Find where the given text appears and provide that cell's center as [x, y] coordinate. 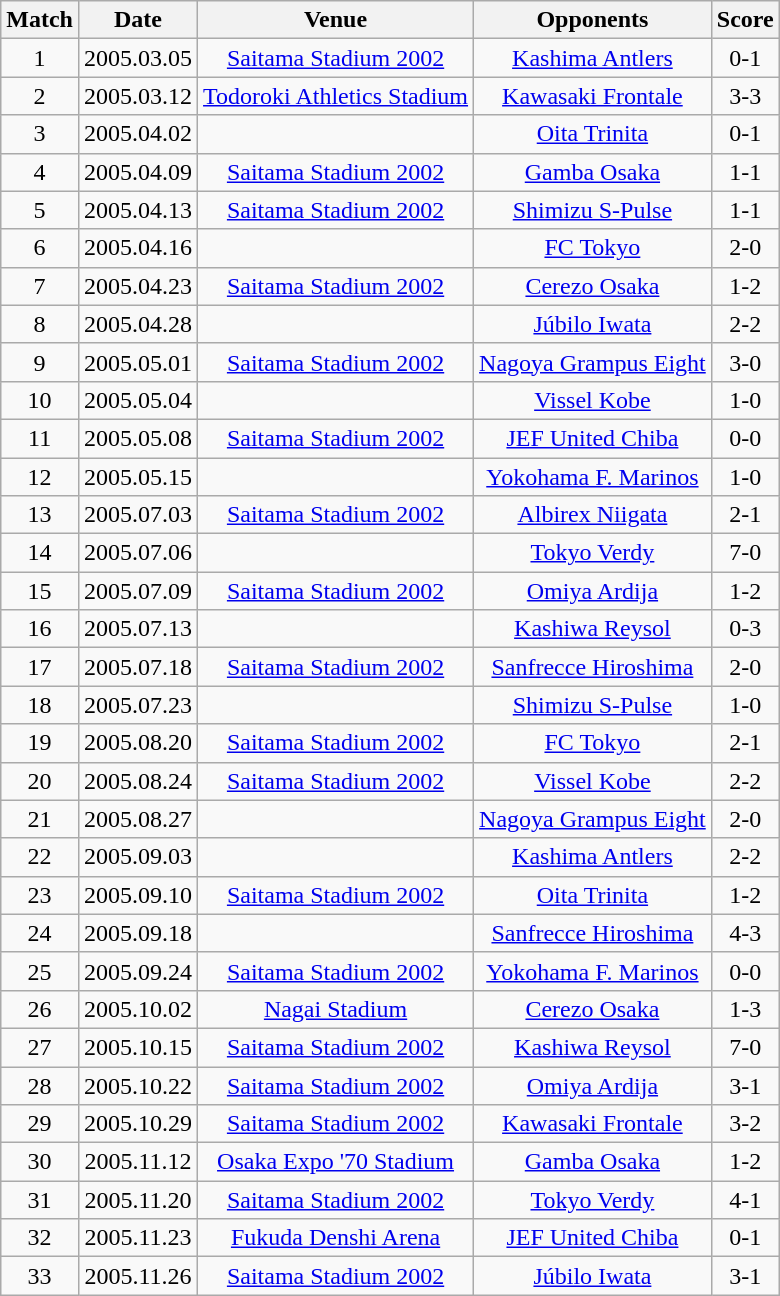
Todoroki Athletics Stadium [336, 96]
Venue [336, 20]
2005.10.29 [138, 1124]
5 [40, 210]
2005.10.02 [138, 1009]
2005.09.10 [138, 895]
2005.08.20 [138, 743]
2005.03.12 [138, 96]
16 [40, 629]
Fukuda Denshi Arena [336, 1238]
4 [40, 172]
2005.08.24 [138, 781]
2005.04.23 [138, 286]
21 [40, 819]
17 [40, 667]
6 [40, 248]
Date [138, 20]
2005.05.01 [138, 362]
2005.07.13 [138, 629]
3-3 [745, 96]
2005.10.15 [138, 1047]
2005.04.13 [138, 210]
14 [40, 553]
1-3 [745, 1009]
23 [40, 895]
0-3 [745, 629]
Albirex Niigata [593, 515]
32 [40, 1238]
2005.09.24 [138, 971]
13 [40, 515]
2005.04.02 [138, 134]
7 [40, 286]
22 [40, 857]
29 [40, 1124]
9 [40, 362]
4-3 [745, 933]
3-2 [745, 1124]
20 [40, 781]
2005.04.28 [138, 324]
28 [40, 1085]
24 [40, 933]
2005.07.23 [138, 705]
2005.11.20 [138, 1200]
2005.09.18 [138, 933]
2005.11.26 [138, 1276]
3 [40, 134]
8 [40, 324]
19 [40, 743]
2005.10.22 [138, 1085]
15 [40, 591]
4-1 [745, 1200]
2005.05.08 [138, 438]
2005.05.15 [138, 477]
27 [40, 1047]
2005.04.16 [138, 248]
2005.04.09 [138, 172]
18 [40, 705]
2005.07.03 [138, 515]
26 [40, 1009]
31 [40, 1200]
2005.07.18 [138, 667]
2 [40, 96]
33 [40, 1276]
Nagai Stadium [336, 1009]
2005.09.03 [138, 857]
Match [40, 20]
10 [40, 400]
2005.11.23 [138, 1238]
25 [40, 971]
2005.07.09 [138, 591]
11 [40, 438]
3-0 [745, 362]
2005.07.06 [138, 553]
30 [40, 1162]
Osaka Expo '70 Stadium [336, 1162]
Opponents [593, 20]
2005.08.27 [138, 819]
2005.05.04 [138, 400]
2005.11.12 [138, 1162]
2005.03.05 [138, 58]
Score [745, 20]
1 [40, 58]
12 [40, 477]
